Identify which cell holds the provided text, then report its (x, y) central coordinate. 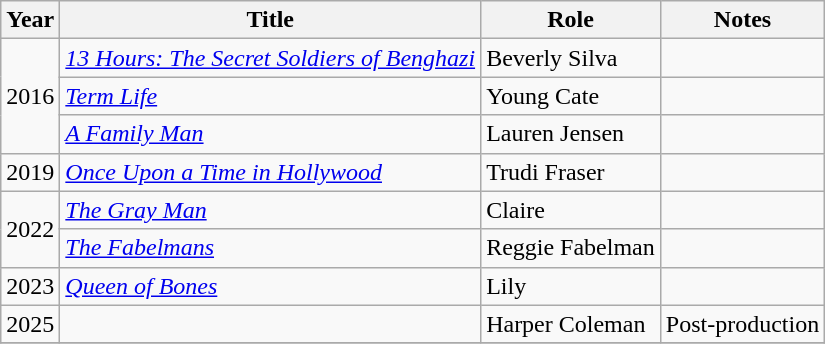
2016 (30, 96)
Once Upon a Time in Hollywood (270, 172)
Title (270, 20)
Trudi Fraser (571, 172)
Queen of Bones (270, 286)
Term Life (270, 96)
The Gray Man (270, 210)
Lauren Jensen (571, 134)
Reggie Fabelman (571, 248)
Young Cate (571, 96)
Lily (571, 286)
The Fabelmans (270, 248)
13 Hours: The Secret Soldiers of Benghazi (270, 58)
Year (30, 20)
2022 (30, 229)
2023 (30, 286)
A Family Man (270, 134)
Beverly Silva (571, 58)
Post-production (742, 324)
Harper Coleman (571, 324)
Notes (742, 20)
Role (571, 20)
2019 (30, 172)
Claire (571, 210)
2025 (30, 324)
